Output the (x, y) coordinate of the center of the cell containing the given text.  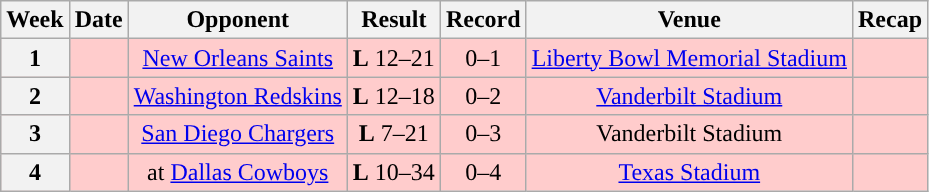
0–4 (483, 172)
L 7–21 (394, 134)
0–2 (483, 96)
Date (98, 20)
Venue (689, 20)
Washington Redskins (238, 96)
2 (35, 96)
1 (35, 58)
L 10–34 (394, 172)
New Orleans Saints (238, 58)
L 12–21 (394, 58)
L 12–18 (394, 96)
0–1 (483, 58)
Liberty Bowl Memorial Stadium (689, 58)
Week (35, 20)
Texas Stadium (689, 172)
3 (35, 134)
Record (483, 20)
Opponent (238, 20)
San Diego Chargers (238, 134)
Result (394, 20)
Recap (890, 20)
4 (35, 172)
at Dallas Cowboys (238, 172)
0–3 (483, 134)
